From the cell containing the given text, extract its center point as (X, Y) coordinate. 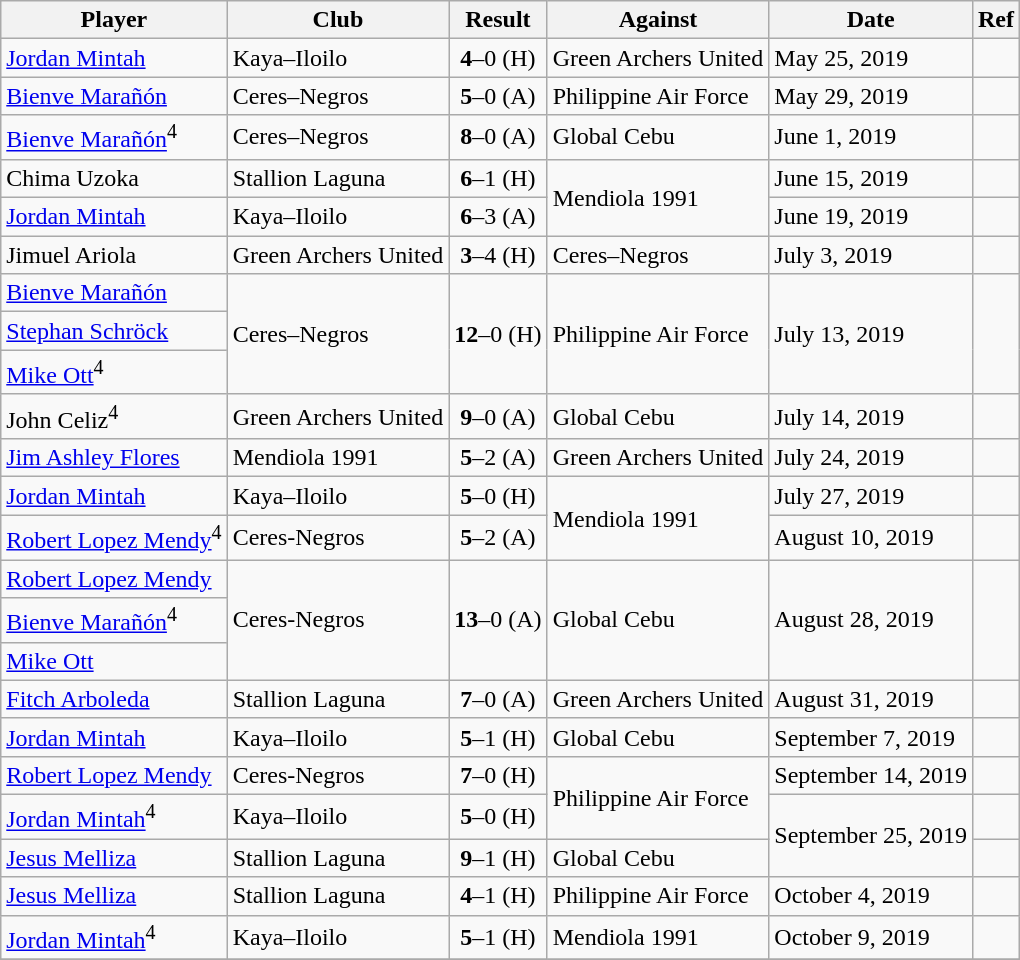
9–0 (A) (498, 416)
Mike Ott4 (114, 372)
September 14, 2019 (871, 775)
Result (498, 20)
Fitch Arboleda (114, 699)
7–0 (H) (498, 775)
July 13, 2019 (871, 334)
Jimuel Ariola (114, 255)
4–1 (H) (498, 896)
September 25, 2019 (871, 836)
June 1, 2019 (871, 138)
Jim Ashley Flores (114, 458)
Player (114, 20)
Mike Ott (114, 661)
August 28, 2019 (871, 620)
9–1 (H) (498, 858)
October 4, 2019 (871, 896)
July 27, 2019 (871, 496)
Stephan Schröck (114, 331)
Date (871, 20)
June 19, 2019 (871, 217)
Chima Uzoka (114, 178)
4–0 (H) (498, 58)
July 14, 2019 (871, 416)
7–0 (A) (498, 699)
Robert Lopez Mendy4 (114, 538)
5–0 (A) (498, 96)
13–0 (A) (498, 620)
3–4 (H) (498, 255)
August 31, 2019 (871, 699)
Against (658, 20)
September 7, 2019 (871, 737)
6–3 (A) (498, 217)
May 29, 2019 (871, 96)
Club (338, 20)
June 15, 2019 (871, 178)
May 25, 2019 (871, 58)
August 10, 2019 (871, 538)
October 9, 2019 (871, 938)
6–1 (H) (498, 178)
John Celiz4 (114, 416)
July 24, 2019 (871, 458)
12–0 (H) (498, 334)
July 3, 2019 (871, 255)
8–0 (A) (498, 138)
Ref (996, 20)
